Scan for the cell matching the given text and deliver its [x, y] coordinate at center. 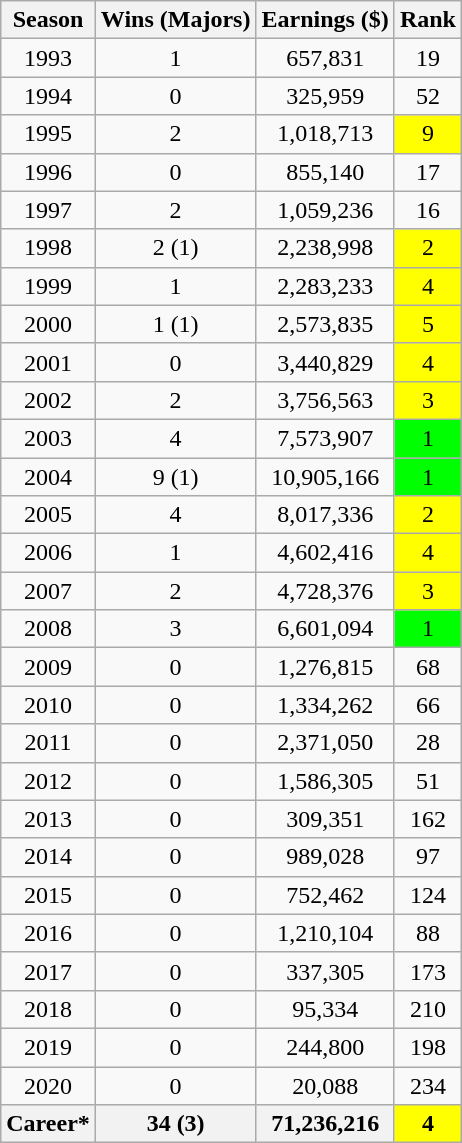
Career* [48, 1124]
3,440,829 [325, 362]
1,018,713 [325, 134]
Season [48, 20]
198 [428, 1047]
1,276,815 [325, 667]
1,586,305 [325, 781]
68 [428, 667]
95,334 [325, 1009]
162 [428, 819]
2013 [48, 819]
17 [428, 172]
34 (3) [176, 1124]
2,371,050 [325, 743]
2012 [48, 781]
309,351 [325, 819]
657,831 [325, 58]
88 [428, 933]
2,283,233 [325, 286]
1998 [48, 248]
2 (1) [176, 248]
2017 [48, 971]
2006 [48, 553]
2010 [48, 705]
2002 [48, 400]
2004 [48, 477]
51 [428, 781]
2018 [48, 1009]
2,573,835 [325, 324]
244,800 [325, 1047]
1,210,104 [325, 933]
752,462 [325, 895]
173 [428, 971]
Earnings ($) [325, 20]
16 [428, 210]
7,573,907 [325, 438]
1997 [48, 210]
2015 [48, 895]
28 [428, 743]
325,959 [325, 96]
2003 [48, 438]
2011 [48, 743]
66 [428, 705]
2014 [48, 857]
1994 [48, 96]
2016 [48, 933]
71,236,216 [325, 1124]
2019 [48, 1047]
10,905,166 [325, 477]
124 [428, 895]
Wins (Majors) [176, 20]
1999 [48, 286]
52 [428, 96]
1996 [48, 172]
4,602,416 [325, 553]
2000 [48, 324]
2020 [48, 1085]
19 [428, 58]
1 (1) [176, 324]
2,238,998 [325, 248]
5 [428, 324]
1993 [48, 58]
2005 [48, 515]
337,305 [325, 971]
6,601,094 [325, 629]
989,028 [325, 857]
2008 [48, 629]
855,140 [325, 172]
20,088 [325, 1085]
1,059,236 [325, 210]
4,728,376 [325, 591]
3,756,563 [325, 400]
1,334,262 [325, 705]
8,017,336 [325, 515]
2001 [48, 362]
2009 [48, 667]
2007 [48, 591]
Rank [428, 20]
9 [428, 134]
234 [428, 1085]
1995 [48, 134]
210 [428, 1009]
9 (1) [176, 477]
97 [428, 857]
